Capture the cell that displays the provided text and extract its (X, Y) central coordinate. 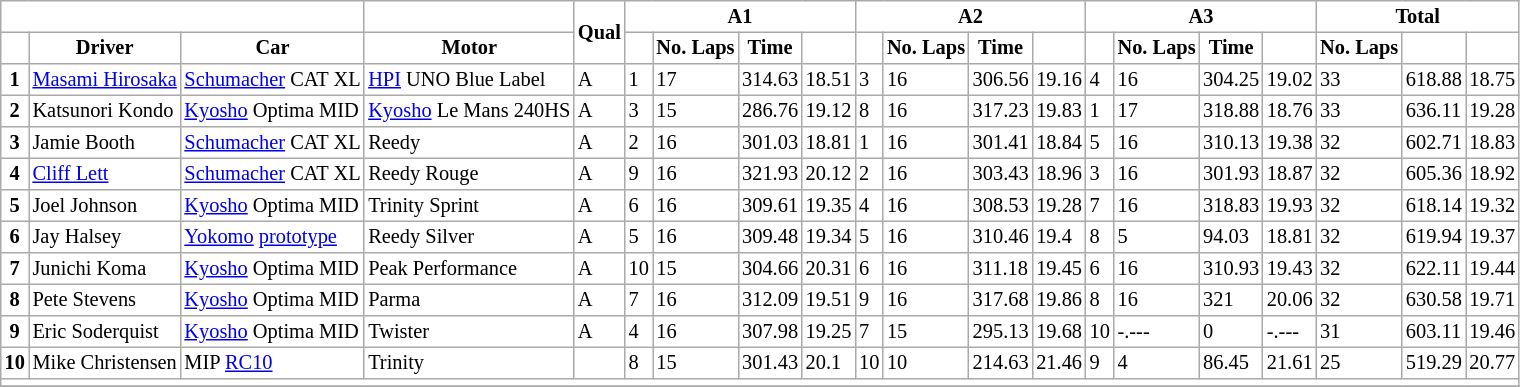
18.84 (1058, 143)
Katsunori Kondo (105, 111)
19.83 (1058, 111)
Total (1418, 17)
295.13 (1001, 332)
317.68 (1001, 300)
Reedy (469, 143)
19.51 (828, 300)
303.43 (1001, 174)
19.34 (828, 237)
Parma (469, 300)
636.11 (1434, 111)
Qual (600, 32)
19.02 (1290, 80)
19.44 (1492, 269)
A2 (970, 17)
622.11 (1434, 269)
Kyosho Le Mans 240HS (469, 111)
19.46 (1492, 332)
Cliff Lett (105, 174)
19.37 (1492, 237)
21.61 (1290, 363)
Jay Halsey (105, 237)
18.87 (1290, 174)
20.12 (828, 174)
0 (1231, 332)
21.46 (1058, 363)
19.32 (1492, 206)
321 (1231, 300)
Reedy Rouge (469, 174)
Trinity (469, 363)
18.76 (1290, 111)
18.51 (828, 80)
19.68 (1058, 332)
Driver (105, 48)
19.16 (1058, 80)
312.09 (770, 300)
Jamie Booth (105, 143)
301.03 (770, 143)
310.93 (1231, 269)
301.41 (1001, 143)
618.14 (1434, 206)
Trinity Sprint (469, 206)
A3 (1202, 17)
20.77 (1492, 363)
19.71 (1492, 300)
304.25 (1231, 80)
Peak Performance (469, 269)
318.83 (1231, 206)
618.88 (1434, 80)
A1 (740, 17)
19.45 (1058, 269)
Mike Christensen (105, 363)
311.18 (1001, 269)
Masami Hirosaka (105, 80)
20.06 (1290, 300)
18.92 (1492, 174)
318.88 (1231, 111)
605.36 (1434, 174)
301.93 (1231, 174)
19.12 (828, 111)
603.11 (1434, 332)
317.23 (1001, 111)
19.93 (1290, 206)
25 (1359, 363)
19.38 (1290, 143)
308.53 (1001, 206)
18.83 (1492, 143)
Joel Johnson (105, 206)
19.43 (1290, 269)
214.63 (1001, 363)
18.96 (1058, 174)
309.61 (770, 206)
309.48 (770, 237)
31 (1359, 332)
286.76 (770, 111)
602.71 (1434, 143)
MIP RC10 (273, 363)
Pete Stevens (105, 300)
18.75 (1492, 80)
HPI UNO Blue Label (469, 80)
Motor (469, 48)
94.03 (1231, 237)
86.45 (1231, 363)
519.29 (1434, 363)
307.98 (770, 332)
310.46 (1001, 237)
630.58 (1434, 300)
Junichi Koma (105, 269)
19.35 (828, 206)
Eric Soderquist (105, 332)
619.94 (1434, 237)
20.31 (828, 269)
314.63 (770, 80)
304.66 (770, 269)
Reedy Silver (469, 237)
Twister (469, 332)
310.13 (1231, 143)
321.93 (770, 174)
301.43 (770, 363)
19.25 (828, 332)
19.4 (1058, 237)
Yokomo prototype (273, 237)
306.56 (1001, 80)
Car (273, 48)
20.1 (828, 363)
19.86 (1058, 300)
